Capture the cell that displays the provided text and extract its [x, y] central coordinate. 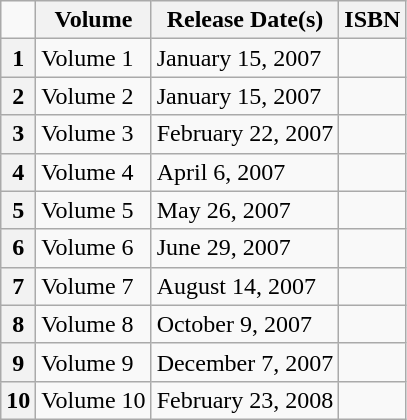
Volume 3 [94, 134]
1 [18, 58]
Volume [94, 20]
Release Date(s) [245, 20]
Volume 6 [94, 248]
9 [18, 362]
December 7, 2007 [245, 362]
Volume 1 [94, 58]
April 6, 2007 [245, 172]
Volume 5 [94, 210]
February 23, 2008 [245, 400]
Volume 10 [94, 400]
10 [18, 400]
Volume 9 [94, 362]
8 [18, 324]
May 26, 2007 [245, 210]
Volume 4 [94, 172]
ISBN [372, 20]
Volume 7 [94, 286]
6 [18, 248]
3 [18, 134]
June 29, 2007 [245, 248]
August 14, 2007 [245, 286]
7 [18, 286]
February 22, 2007 [245, 134]
Volume 8 [94, 324]
4 [18, 172]
Volume 2 [94, 96]
5 [18, 210]
2 [18, 96]
October 9, 2007 [245, 324]
